From the cell containing the given text, extract its center point as [X, Y] coordinate. 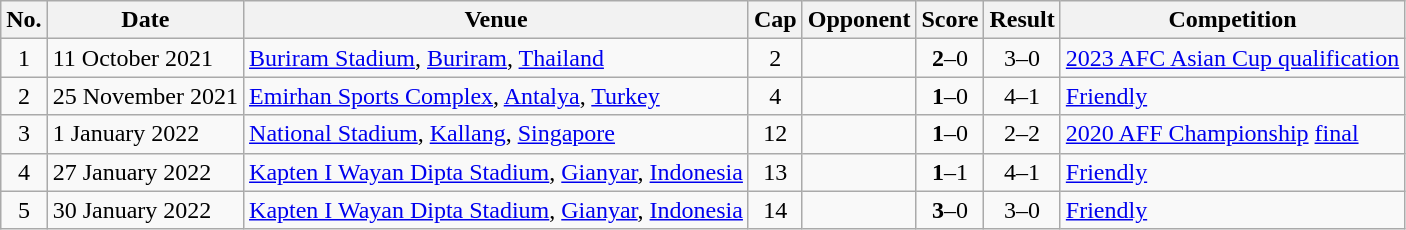
11 October 2021 [145, 58]
2–0 [950, 58]
Emirhan Sports Complex, Antalya, Turkey [496, 96]
2023 AFC Asian Cup qualification [1232, 58]
Date [145, 20]
1 [24, 58]
Score [950, 20]
12 [775, 134]
13 [775, 172]
27 January 2022 [145, 172]
30 January 2022 [145, 210]
Competition [1232, 20]
1–1 [950, 172]
Buriram Stadium, Buriram, Thailand [496, 58]
14 [775, 210]
5 [24, 210]
National Stadium, Kallang, Singapore [496, 134]
No. [24, 20]
Venue [496, 20]
3 [24, 134]
1 January 2022 [145, 134]
Cap [775, 20]
25 November 2021 [145, 96]
Result [1022, 20]
Opponent [859, 20]
2–2 [1022, 134]
2020 AFF Championship final [1232, 134]
